Return the [x, y] coordinate for the center point of the cell that contains the specified text.  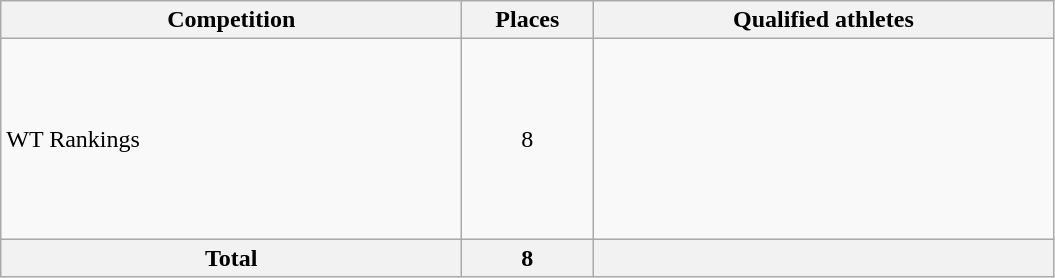
Competition [232, 20]
Places [528, 20]
Qualified athletes [824, 20]
WT Rankings [232, 139]
Total [232, 258]
